Scan for the cell matching the given text and deliver its [X, Y] coordinate at center. 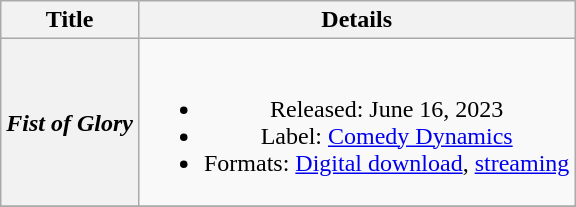
Title [70, 20]
Details [356, 20]
Fist of Glory [70, 122]
Released: June 16, 2023Label: Comedy DynamicsFormats: Digital download, streaming [356, 122]
